Extract the [x, y] coordinate from the center of the cell holding the provided text.  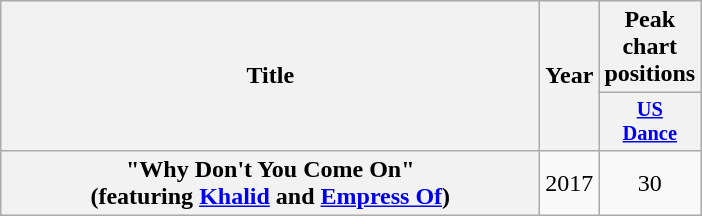
30 [650, 182]
USDance [650, 122]
2017 [570, 182]
Title [270, 76]
"Why Don't You Come On"(featuring Khalid and Empress Of) [270, 182]
Year [570, 76]
Peak chart positions [650, 47]
